Scan for the cell matching the given text and deliver its [X, Y] coordinate at center. 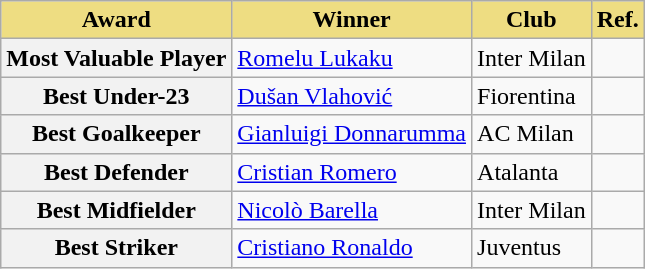
Ref. [618, 20]
Best Goalkeeper [116, 134]
Winner [352, 20]
Cristian Romero [352, 172]
Best Midfielder [116, 210]
Club [532, 20]
Juventus [532, 248]
Nicolò Barella [352, 210]
Best Under-23 [116, 96]
Best Striker [116, 248]
Atalanta [532, 172]
Fiorentina [532, 96]
Award [116, 20]
Dušan Vlahović [352, 96]
Most Valuable Player [116, 58]
AC Milan [532, 134]
Romelu Lukaku [352, 58]
Best Defender [116, 172]
Gianluigi Donnarumma [352, 134]
Cristiano Ronaldo [352, 248]
